Find where the given text appears and provide that cell's center as (x, y) coordinate. 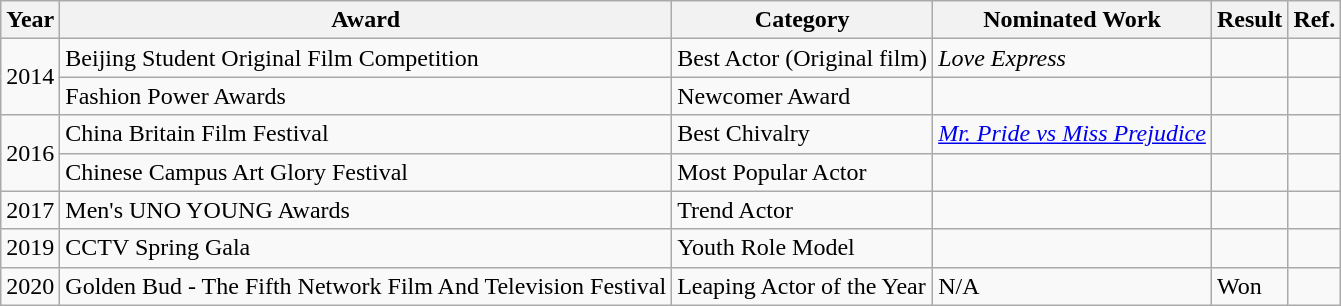
Best Chivalry (802, 134)
2014 (30, 77)
Won (1249, 286)
Fashion Power Awards (366, 96)
China Britain Film Festival (366, 134)
2017 (30, 210)
Ref. (1314, 20)
Beijing Student Original Film Competition (366, 58)
Golden Bud - The Fifth Network Film And Television Festival (366, 286)
Love Express (1072, 58)
Trend Actor (802, 210)
Youth Role Model (802, 248)
Year (30, 20)
Nominated Work (1072, 20)
Mr. Pride vs Miss Prejudice (1072, 134)
Leaping Actor of the Year (802, 286)
Chinese Campus Art Glory Festival (366, 172)
Best Actor (Original film) (802, 58)
Men's UNO YOUNG Awards (366, 210)
Most Popular Actor (802, 172)
Result (1249, 20)
2019 (30, 248)
Award (366, 20)
2016 (30, 153)
Newcomer Award (802, 96)
CCTV Spring Gala (366, 248)
2020 (30, 286)
Category (802, 20)
N/A (1072, 286)
